Return the [X, Y] coordinate for the center point of the cell that contains the specified text.  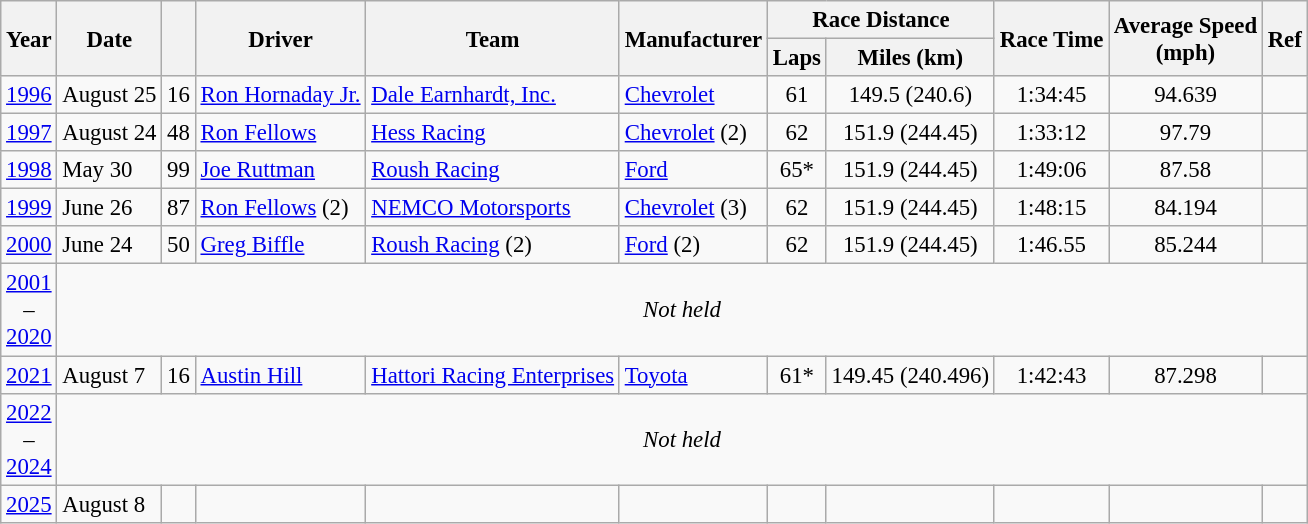
Roush Racing [493, 170]
Roush Racing (2) [493, 245]
2025 [29, 504]
August 8 [110, 504]
2022–2024 [29, 439]
1996 [29, 95]
1998 [29, 170]
NEMCO Motorsports [493, 208]
Year [29, 38]
August 24 [110, 133]
94.639 [1186, 95]
Hattori Racing Enterprises [493, 375]
149.45 (240.496) [910, 375]
Ron Fellows [280, 133]
87.298 [1186, 375]
Ford (2) [693, 245]
Toyota [693, 375]
June 24 [110, 245]
Ref [1284, 38]
Race Distance [882, 20]
Hess Racing [493, 133]
85.244 [1186, 245]
50 [178, 245]
August 25 [110, 95]
2021 [29, 375]
Chevrolet (3) [693, 208]
1997 [29, 133]
Joe Ruttman [280, 170]
Ron Hornaday Jr. [280, 95]
Team [493, 38]
87.58 [1186, 170]
84.194 [1186, 208]
1:33:12 [1051, 133]
1:34:45 [1051, 95]
May 30 [110, 170]
Greg Biffle [280, 245]
61* [798, 375]
87 [178, 208]
August 7 [110, 375]
1:46.55 [1051, 245]
99 [178, 170]
2001–2020 [29, 310]
Date [110, 38]
Austin Hill [280, 375]
Manufacturer [693, 38]
48 [178, 133]
1:48:15 [1051, 208]
61 [798, 95]
65* [798, 170]
Ford [693, 170]
1999 [29, 208]
Miles (km) [910, 58]
Average Speed(mph) [1186, 38]
Ron Fellows (2) [280, 208]
1:42:43 [1051, 375]
97.79 [1186, 133]
Laps [798, 58]
1:49:06 [1051, 170]
Chevrolet (2) [693, 133]
Race Time [1051, 38]
149.5 (240.6) [910, 95]
Dale Earnhardt, Inc. [493, 95]
2000 [29, 245]
June 26 [110, 208]
Driver [280, 38]
Chevrolet [693, 95]
